Determine the [X, Y] coordinate at the center of the cell enclosing the given text.  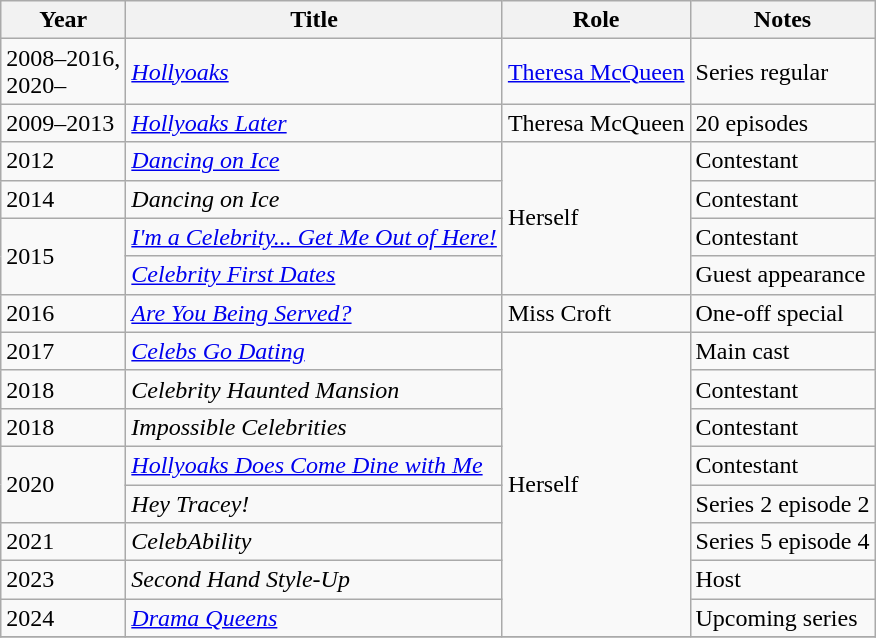
Year [64, 20]
2008–2016, 2020– [64, 72]
Hollyoaks Does Come Dine with Me [314, 465]
Role [596, 20]
Upcoming series [782, 618]
Impossible Celebrities [314, 427]
2016 [64, 313]
2009–2013 [64, 123]
2024 [64, 618]
2023 [64, 580]
Second Hand Style-Up [314, 580]
2021 [64, 542]
Host [782, 580]
Main cast [782, 351]
Series 2 episode 2 [782, 503]
2012 [64, 161]
Celebrity First Dates [314, 275]
CelebAbility [314, 542]
Hollyoaks Later [314, 123]
20 episodes [782, 123]
Are You Being Served? [314, 313]
2015 [64, 256]
Drama Queens [314, 618]
Guest appearance [782, 275]
2014 [64, 199]
Hey Tracey! [314, 503]
Celebrity Haunted Mansion [314, 389]
Title [314, 20]
Series 5 episode 4 [782, 542]
Hollyoaks [314, 72]
One-off special [782, 313]
Celebs Go Dating [314, 351]
Miss Croft [596, 313]
I'm a Celebrity... Get Me Out of Here! [314, 237]
Series regular [782, 72]
2017 [64, 351]
Notes [782, 20]
2020 [64, 484]
